Output the [X, Y] coordinate of the center of the cell containing the given text.  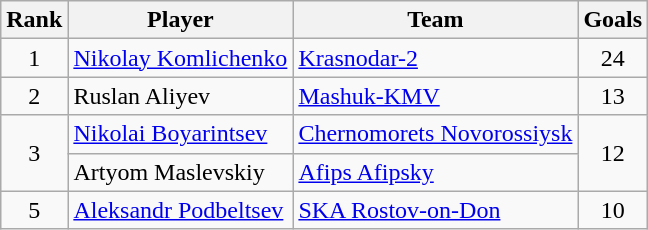
2 [34, 96]
Team [436, 20]
13 [613, 96]
24 [613, 58]
1 [34, 58]
SKA Rostov-on-Don [436, 210]
Artyom Maslevskiy [180, 172]
5 [34, 210]
Afips Afipsky [436, 172]
12 [613, 153]
Krasnodar-2 [436, 58]
Goals [613, 20]
Mashuk-KMV [436, 96]
Rank [34, 20]
Nikolai Boyarintsev [180, 134]
Chernomorets Novorossiysk [436, 134]
10 [613, 210]
3 [34, 153]
Player [180, 20]
Aleksandr Podbeltsev [180, 210]
Ruslan Aliyev [180, 96]
Nikolay Komlichenko [180, 58]
